Locate the cell with the specified text and output its [X, Y] center coordinate. 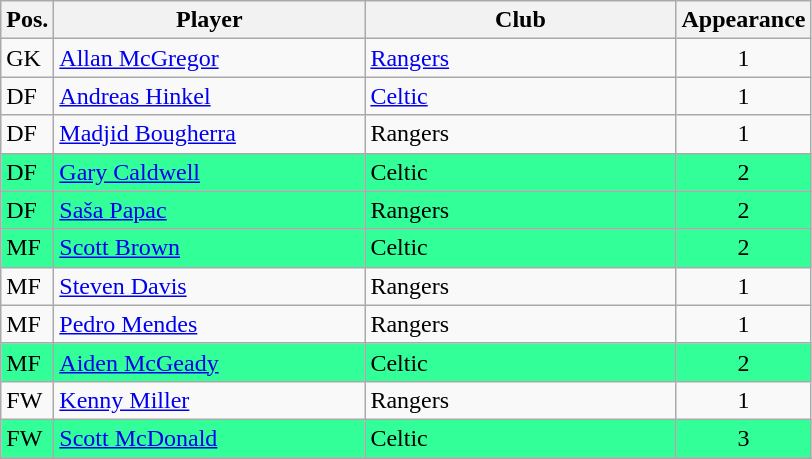
Madjid Bougherra [210, 134]
Andreas Hinkel [210, 96]
Steven Davis [210, 286]
Scott Brown [210, 248]
Appearance [744, 20]
Aiden McGeady [210, 362]
Gary Caldwell [210, 172]
Kenny Miller [210, 400]
3 [744, 438]
Player [210, 20]
GK [28, 58]
Pos. [28, 20]
Allan McGregor [210, 58]
Saša Papac [210, 210]
Club [520, 20]
Pedro Mendes [210, 324]
Scott McDonald [210, 438]
